Pinpoint the cell where the given text exists, returning its [x, y] midpoint coordinate. 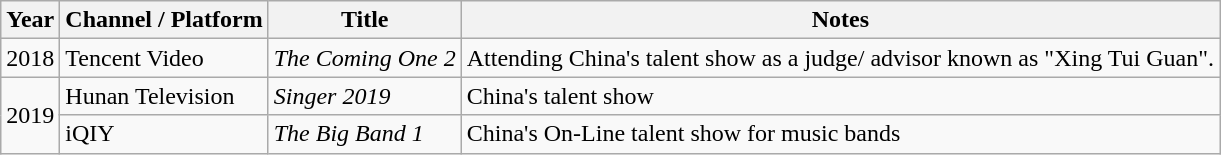
Attending China's talent show as a judge/ advisor known as "Xing Tui Guan". [840, 58]
The Coming One 2 [364, 58]
Channel / Platform [164, 20]
Year [30, 20]
China's On-Line talent show for music bands [840, 134]
Singer 2019 [364, 96]
2019 [30, 115]
iQIY [164, 134]
The Big Band 1 [364, 134]
Hunan Television [164, 96]
China's talent show [840, 96]
Notes [840, 20]
Title [364, 20]
2018 [30, 58]
Tencent Video [164, 58]
